Output the (x, y) coordinate of the center of the cell containing the given text.  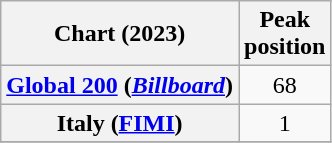
1 (284, 123)
Global 200 (Billboard) (120, 85)
Peakposition (284, 34)
Italy (FIMI) (120, 123)
Chart (2023) (120, 34)
68 (284, 85)
